Determine the (X, Y) coordinate at the center of the cell enclosing the given text.  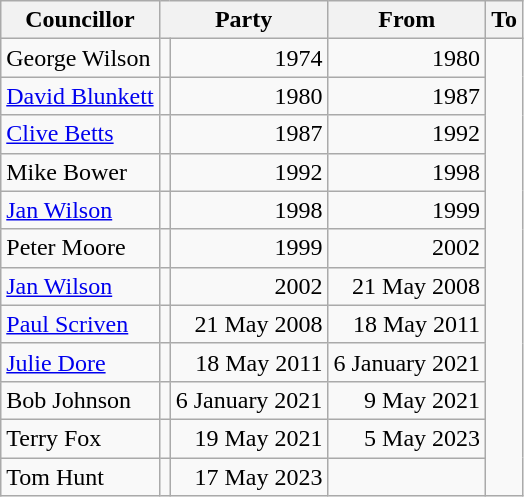
Paul Scriven (80, 324)
17 May 2023 (249, 477)
Bob Johnson (80, 400)
Tom Hunt (80, 477)
To (504, 20)
Julie Dore (80, 362)
Party (244, 20)
George Wilson (80, 58)
From (407, 20)
Mike Bower (80, 172)
9 May 2021 (407, 400)
Terry Fox (80, 438)
Clive Betts (80, 134)
19 May 2021 (249, 438)
1974 (249, 58)
Peter Moore (80, 248)
David Blunkett (80, 96)
Councillor (80, 20)
5 May 2023 (407, 438)
